Provide the (x, y) coordinate of the cell's center where the given text is located.  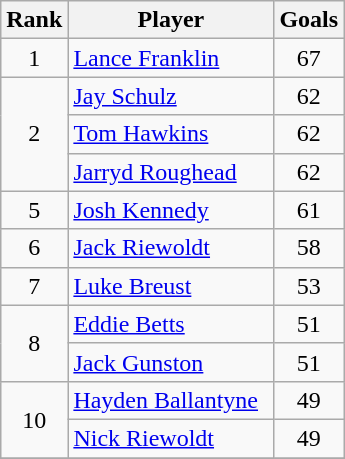
Tom Hawkins (171, 134)
58 (309, 248)
8 (34, 343)
Luke Breust (171, 286)
Nick Riewoldt (171, 438)
5 (34, 210)
1 (34, 58)
Rank (34, 20)
Lance Franklin (171, 58)
7 (34, 286)
10 (34, 419)
Eddie Betts (171, 324)
Josh Kennedy (171, 210)
53 (309, 286)
Jack Gunston (171, 362)
Jarryd Roughead (171, 172)
6 (34, 248)
61 (309, 210)
Jack Riewoldt (171, 248)
Hayden Ballantyne (171, 400)
Player (171, 20)
Jay Schulz (171, 96)
Goals (309, 20)
67 (309, 58)
2 (34, 134)
